Identify which cell holds the provided text, then report its (X, Y) central coordinate. 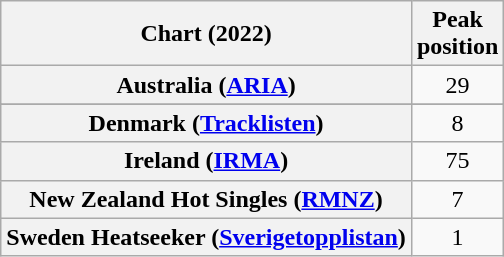
1 (457, 237)
Denmark (Tracklisten) (206, 123)
75 (457, 161)
29 (457, 85)
Australia (ARIA) (206, 85)
8 (457, 123)
New Zealand Hot Singles (RMNZ) (206, 199)
Peakposition (457, 34)
7 (457, 199)
Sweden Heatseeker (Sverigetopplistan) (206, 237)
Ireland (IRMA) (206, 161)
Chart (2022) (206, 34)
